For the text-containing cell, return its midpoint in (X, Y) coordinate format. 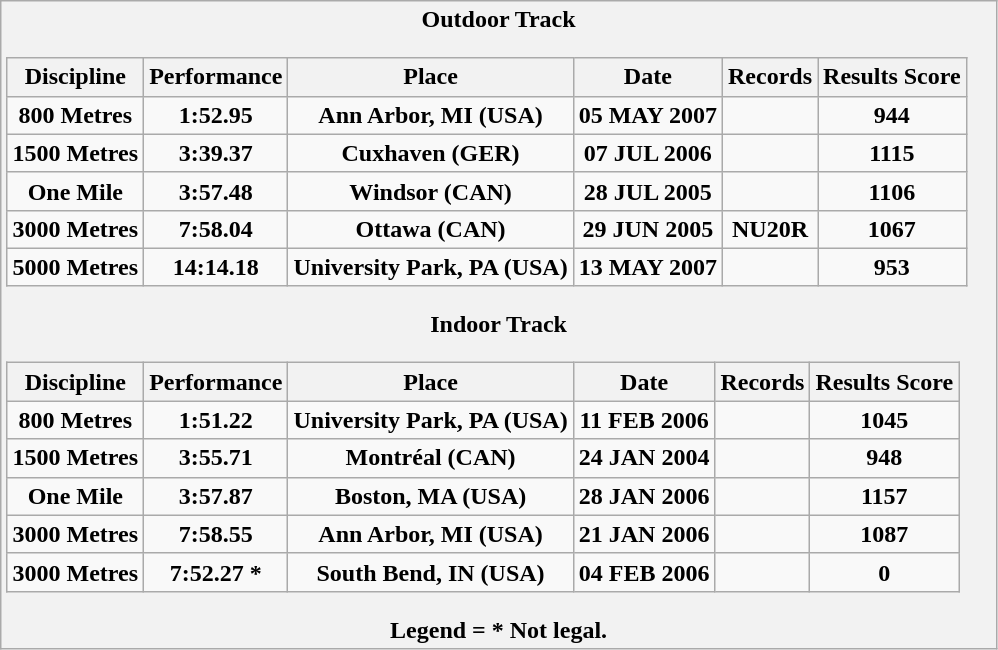
04 FEB 2006 (644, 572)
Ottawa (CAN) (430, 229)
1157 (884, 496)
05 MAY 2007 (648, 115)
7:58.55 (216, 534)
0 (884, 572)
11 FEB 2006 (644, 420)
3:55.71 (216, 458)
1115 (892, 153)
14:14.18 (216, 267)
944 (892, 115)
South Bend, IN (USA) (430, 572)
1:51.22 (216, 420)
5000 Metres (76, 267)
28 JUL 2005 (648, 191)
948 (884, 458)
1067 (892, 229)
13 MAY 2007 (648, 267)
07 JUL 2006 (648, 153)
24 JAN 2004 (644, 458)
953 (892, 267)
Cuxhaven (GER) (430, 153)
Windsor (CAN) (430, 191)
28 JAN 2006 (644, 496)
1045 (884, 420)
29 JUN 2005 (648, 229)
7:58.04 (216, 229)
1:52.95 (216, 115)
3:39.37 (216, 153)
1087 (884, 534)
Boston, MA (USA) (430, 496)
3:57.48 (216, 191)
7:52.27 * (216, 572)
1106 (892, 191)
21 JAN 2006 (644, 534)
NU20R (770, 229)
3:57.87 (216, 496)
Montréal (CAN) (430, 458)
